Return [X, Y] of the center of cell containing provided text 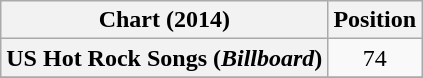
74 [375, 58]
US Hot Rock Songs (Billboard) [164, 58]
Chart (2014) [164, 20]
Position [375, 20]
